Return [x, y] of the center of cell containing provided text 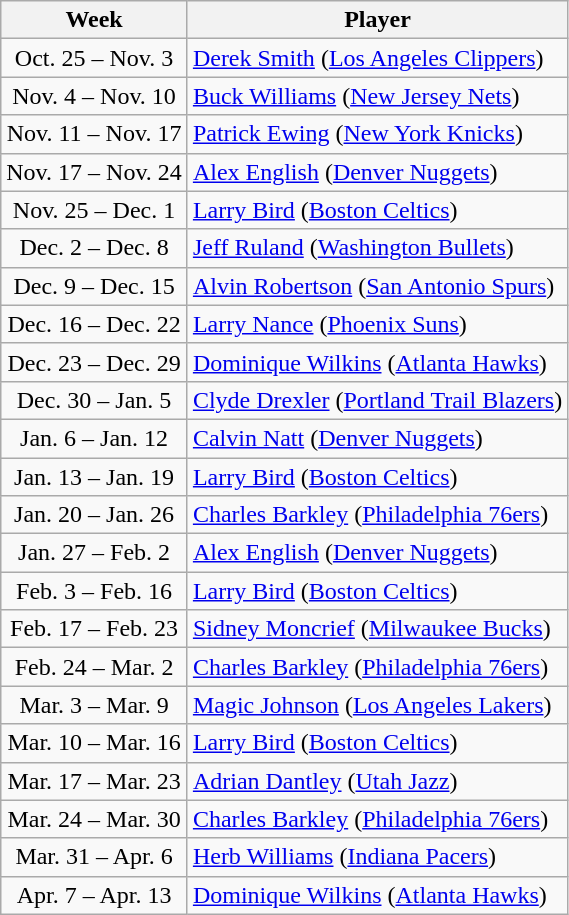
Mar. 10 – Mar. 16 [94, 743]
Sidney Moncrief (Milwaukee Bucks) [377, 629]
Jan. 27 – Feb. 2 [94, 553]
Feb. 17 – Feb. 23 [94, 629]
Dec. 23 – Dec. 29 [94, 362]
Player [377, 20]
Alvin Robertson (San Antonio Spurs) [377, 286]
Nov. 11 – Nov. 17 [94, 134]
Dec. 9 – Dec. 15 [94, 286]
Nov. 4 – Nov. 10 [94, 96]
Mar. 24 – Mar. 30 [94, 819]
Apr. 7 – Apr. 13 [94, 895]
Nov. 25 – Dec. 1 [94, 210]
Jeff Ruland (Washington Bullets) [377, 248]
Nov. 17 – Nov. 24 [94, 172]
Jan. 6 – Jan. 12 [94, 438]
Feb. 3 – Feb. 16 [94, 591]
Larry Nance (Phoenix Suns) [377, 324]
Mar. 17 – Mar. 23 [94, 781]
Derek Smith (Los Angeles Clippers) [377, 58]
Dec. 16 – Dec. 22 [94, 324]
Adrian Dantley (Utah Jazz) [377, 781]
Jan. 20 – Jan. 26 [94, 515]
Clyde Drexler (Portland Trail Blazers) [377, 400]
Magic Johnson (Los Angeles Lakers) [377, 705]
Buck Williams (New Jersey Nets) [377, 96]
Herb Williams (Indiana Pacers) [377, 857]
Calvin Natt (Denver Nuggets) [377, 438]
Mar. 31 – Apr. 6 [94, 857]
Feb. 24 – Mar. 2 [94, 667]
Jan. 13 – Jan. 19 [94, 477]
Week [94, 20]
Oct. 25 – Nov. 3 [94, 58]
Dec. 2 – Dec. 8 [94, 248]
Mar. 3 – Mar. 9 [94, 705]
Patrick Ewing (New York Knicks) [377, 134]
Dec. 30 – Jan. 5 [94, 400]
